Scan for the cell matching the given text and deliver its (X, Y) coordinate at center. 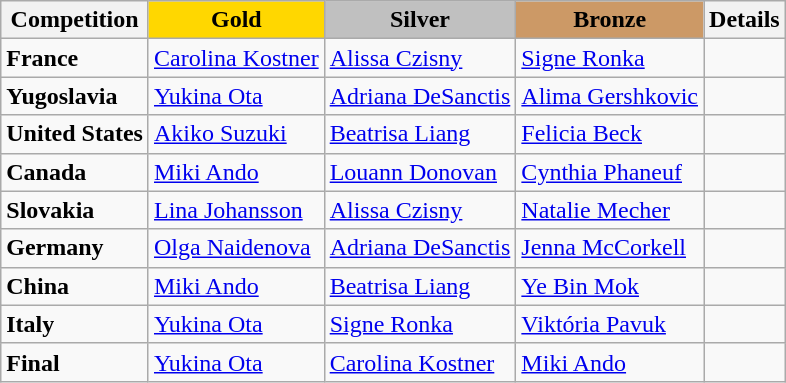
Louann Donovan (420, 172)
France (75, 58)
Final (75, 362)
Natalie Mecher (610, 210)
Slovakia (75, 210)
Gold (236, 20)
Germany (75, 248)
Jenna McCorkell (610, 248)
Bronze (610, 20)
Silver (420, 20)
Italy (75, 324)
Competition (75, 20)
Felicia Beck (610, 134)
China (75, 286)
Yugoslavia (75, 96)
Lina Johansson (236, 210)
Canada (75, 172)
Akiko Suzuki (236, 134)
Alima Gershkovic (610, 96)
Cynthia Phaneuf (610, 172)
Olga Naidenova (236, 248)
Details (745, 20)
Ye Bin Mok (610, 286)
Viktória Pavuk (610, 324)
United States (75, 134)
